From the cell containing the given text, extract its center point as [X, Y] coordinate. 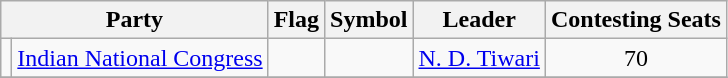
Symbol [369, 20]
Contesting Seats [636, 20]
N. D. Tiwari [479, 58]
Flag [296, 20]
Party [134, 20]
Leader [479, 20]
Indian National Congress [140, 58]
70 [636, 58]
